Provide the [X, Y] coordinate of the cell's center where the given text is located.  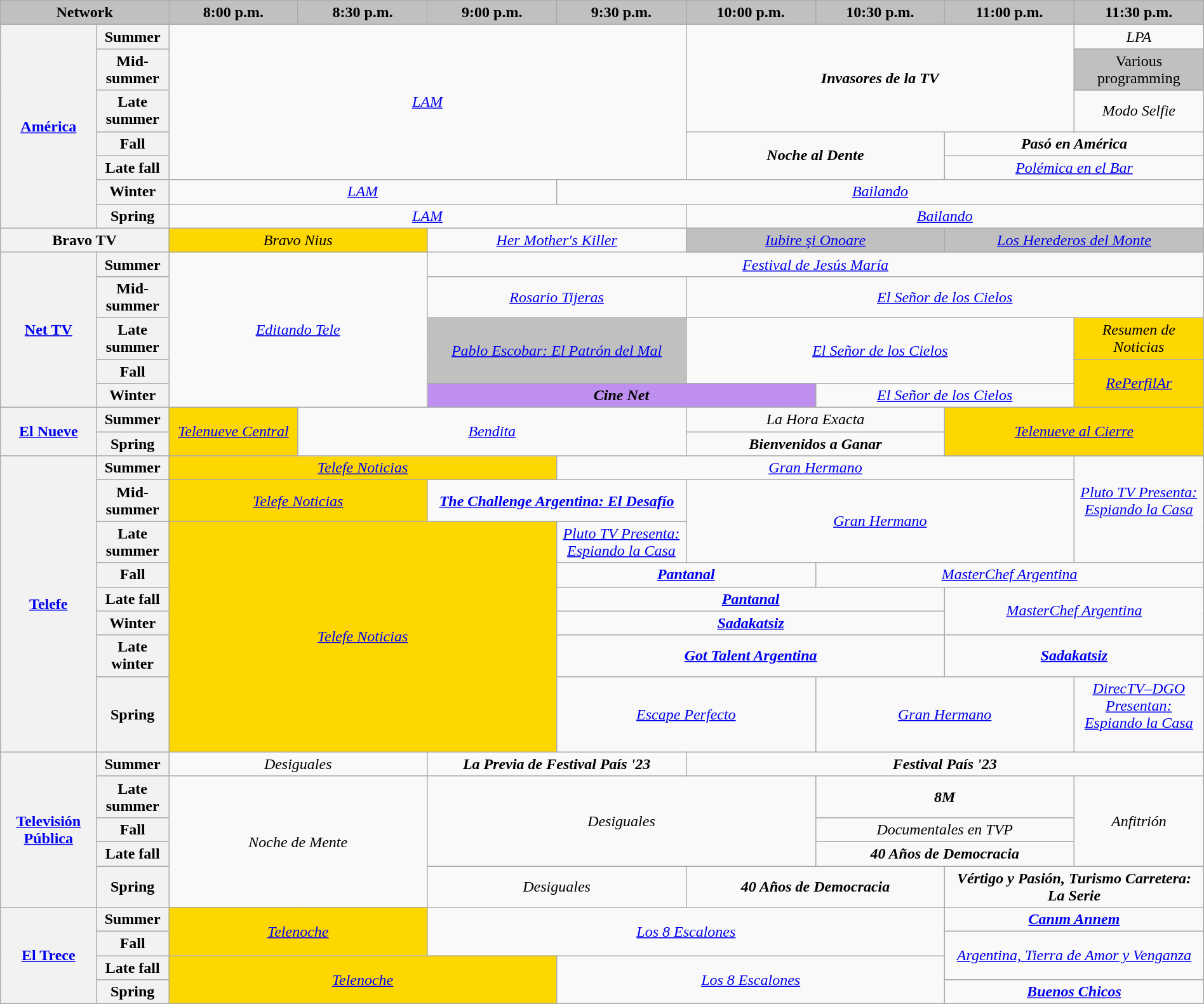
Telenueve al Cierre [1074, 432]
Resumen de Noticias [1139, 338]
El Nueve [48, 432]
Pasó en América [1074, 144]
La Previa de Festival País '23 [556, 764]
Polémica en el Bar [1074, 168]
Bravo TV [85, 240]
El Trece [48, 956]
Vértigo y Pasión, Turismo Carretera: La Serie [1074, 887]
Televisión Pública [48, 829]
Anfitrión [1139, 820]
9:30 p.m. [622, 13]
Late winter [133, 655]
Telenueve Central [234, 432]
Noche de Mente [298, 841]
Pablo Escobar: El Patrón del Mal [556, 351]
Her Mother's Killer [556, 240]
11:30 p.m. [1139, 13]
8:30 p.m. [363, 13]
América [48, 126]
Net TV [48, 330]
Editando Tele [298, 330]
8:00 p.m. [234, 13]
DirecTV–DGO Presentan: Espiando la Casa [1139, 714]
Buenos Chicos [1074, 992]
9:00 p.m. [492, 13]
Bendita [492, 432]
Escape Perfecto [686, 714]
Got Talent Argentina [751, 655]
Bravo Nius [298, 240]
Rosario Tijeras [556, 297]
Invasores de la TV [880, 78]
La Hora Exacta [815, 420]
Festival País '23 [945, 764]
RePerfilAr [1139, 384]
Documentales en TVP [945, 829]
Cine Net [621, 396]
10:00 p.m. [751, 13]
Network [85, 13]
10:30 p.m. [880, 13]
The Challenge Argentina: El Desafío [556, 500]
Bienvenidos a Ganar [815, 444]
Iubire şi Onoare [815, 240]
Festival de Jesús María [815, 264]
Los Herederos del Monte [1074, 240]
Modo Selfie [1139, 110]
Telefe [48, 604]
11:00 p.m. [1010, 13]
Argentina, Tierra de Amor y Venganza [1074, 956]
Noche al Dente [815, 156]
Various programming [1139, 70]
LPA [1139, 37]
8M [945, 796]
Canım Annem [1074, 920]
